Identify which cell holds the provided text, then report its [X, Y] central coordinate. 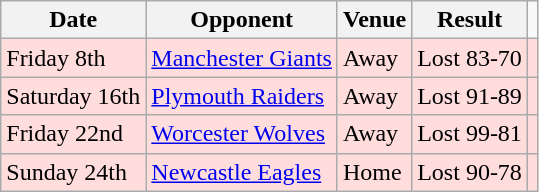
Friday 22nd [74, 134]
Lost 90-78 [470, 172]
Friday 8th [74, 58]
Date [74, 20]
Lost 91-89 [470, 96]
Plymouth Raiders [242, 96]
Lost 83-70 [470, 58]
Sunday 24th [74, 172]
Venue [374, 20]
Opponent [242, 20]
Newcastle Eagles [242, 172]
Lost 99-81 [470, 134]
Worcester Wolves [242, 134]
Home [374, 172]
Saturday 16th [74, 96]
Result [470, 20]
Manchester Giants [242, 58]
